Locate the cell with the specified text and output its [x, y] center coordinate. 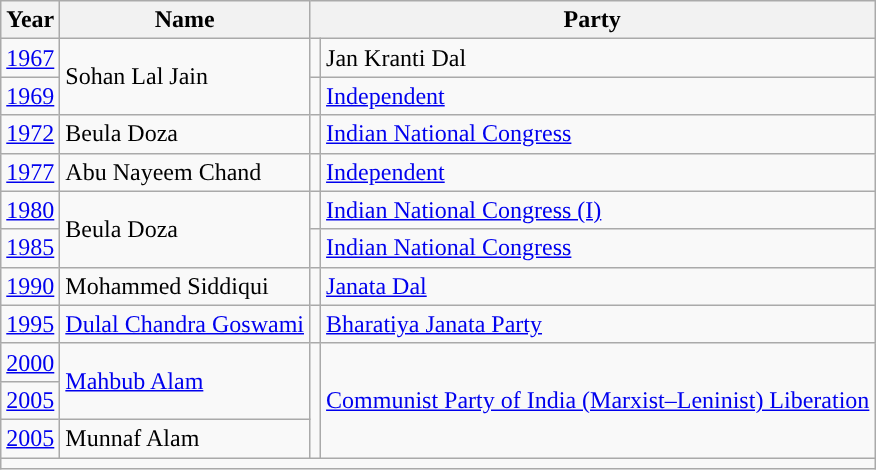
1995 [30, 324]
1969 [30, 96]
Name [185, 20]
1972 [30, 134]
1990 [30, 286]
Abu Nayeem Chand [185, 172]
Party [592, 20]
Janata Dal [598, 286]
1985 [30, 248]
1980 [30, 210]
1977 [30, 172]
Mahbub Alam [185, 381]
Communist Party of India (Marxist–Leninist) Liberation [598, 400]
Bharatiya Janata Party [598, 324]
Munnaf Alam [185, 438]
1967 [30, 58]
Year [30, 20]
Dulal Chandra Goswami [185, 324]
Mohammed Siddiqui [185, 286]
Jan Kranti Dal [598, 58]
2000 [30, 362]
Sohan Lal Jain [185, 77]
Indian National Congress (I) [598, 210]
